Pinpoint the cell where the given text exists, returning its [X, Y] midpoint coordinate. 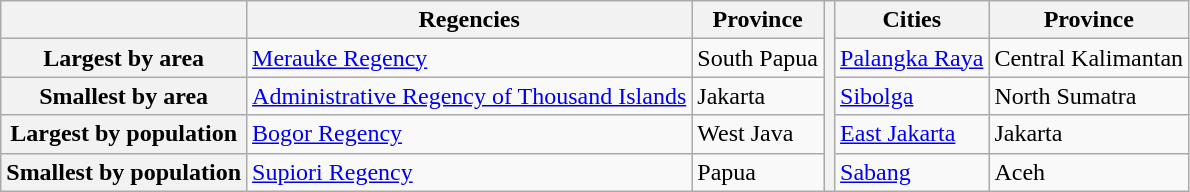
Sabang [912, 172]
Sibolga [912, 96]
Aceh [1089, 172]
Smallest by population [124, 172]
Merauke Regency [470, 58]
North Sumatra [1089, 96]
Smallest by area [124, 96]
Palangka Raya [912, 58]
Administrative Regency of Thousand Islands [470, 96]
South Papua [758, 58]
Largest by population [124, 134]
Central Kalimantan [1089, 58]
Papua [758, 172]
Cities [912, 20]
East Jakarta [912, 134]
West Java [758, 134]
Regencies [470, 20]
Largest by area [124, 58]
Supiori Regency [470, 172]
Bogor Regency [470, 134]
